Return (X, Y) of the center of cell containing provided text 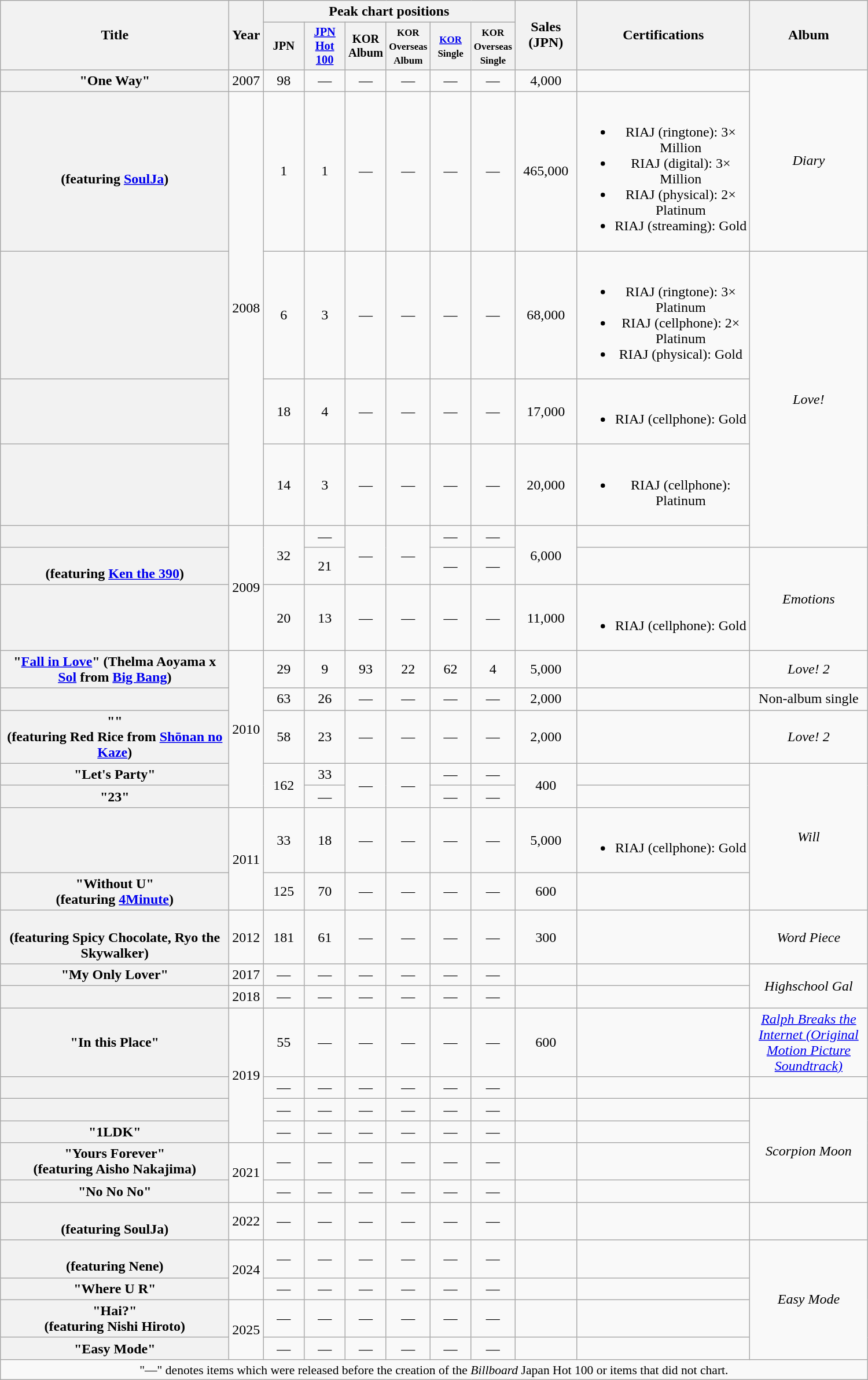
2011 (247, 859)
KORAlbum (366, 46)
Highschool Gal (809, 985)
KOROverseasAlbum (408, 46)
"In this Place" (115, 1043)
2009 (247, 588)
26 (325, 699)
RIAJ (ringtone): 3× PlatinumRIAJ (cellphone): 2× PlatinumRIAJ (physical): Gold (663, 315)
63 (284, 699)
"Without U"(featuring 4Minute) (115, 891)
"My Only Lover" (115, 974)
162 (284, 785)
Certifications (663, 35)
KOROverseasSingle (493, 46)
68,000 (546, 315)
2022 (247, 1221)
61 (325, 937)
23 (325, 737)
14 (284, 485)
Diary (809, 160)
13 (325, 618)
"Hai?"(featuring Nishi Hiroto) (115, 1318)
2010 (247, 729)
6 (284, 315)
Emotions (809, 599)
6,000 (546, 555)
2019 (247, 1075)
2008 (247, 309)
465,000 (546, 171)
Album (809, 35)
RIAJ (cellphone): Platinum (663, 485)
Word Piece (809, 937)
22 (408, 669)
62 (450, 669)
(featuring Spicy Chocolate, Ryo the Skywalker) (115, 937)
Year (247, 35)
JPN Hot 100 (325, 46)
2018 (247, 997)
Scorpion Moon (809, 1150)
21 (325, 566)
2007 (247, 80)
93 (366, 669)
""(featuring Red Rice from Shōnan no Kaze) (115, 737)
11,000 (546, 618)
58 (284, 737)
70 (325, 891)
2025 (247, 1330)
2024 (247, 1269)
4,000 (546, 80)
2017 (247, 974)
Peak chart positions (389, 12)
(featuring Ken the 390) (115, 566)
125 (284, 891)
"Easy Mode" (115, 1348)
KORSingle (450, 46)
20 (284, 618)
"Let's Party" (115, 774)
"Where U R" (115, 1289)
Sales (JPN) (546, 35)
"Yours Forever"(featuring Aisho Nakajima) (115, 1162)
2021 (247, 1172)
(featuring Nene) (115, 1259)
2012 (247, 937)
Easy Mode (809, 1300)
JPN (284, 46)
Ralph Breaks the Internet (Original Motion Picture Soundtrack) (809, 1043)
300 (546, 937)
Will (809, 837)
181 (284, 937)
55 (284, 1043)
98 (284, 80)
"One Way" (115, 80)
"23" (115, 796)
Non-album single (809, 699)
17,000 (546, 412)
RIAJ (ringtone): 3× MillionRIAJ (digital): 3× MillionRIAJ (physical): 2× PlatinumRIAJ (streaming): Gold (663, 171)
"1LDK" (115, 1132)
Love! (809, 399)
9 (325, 669)
"Fall in Love" (Thelma Aoyama x Sol from Big Bang) (115, 669)
400 (546, 785)
Title (115, 35)
32 (284, 555)
"—" denotes items which were released before the creation of the Billboard Japan Hot 100 or items that did not chart. (434, 1370)
20,000 (546, 485)
29 (284, 669)
"No No No" (115, 1191)
